Search for the cell housing the specified text and yield its [X, Y] center coordinate. 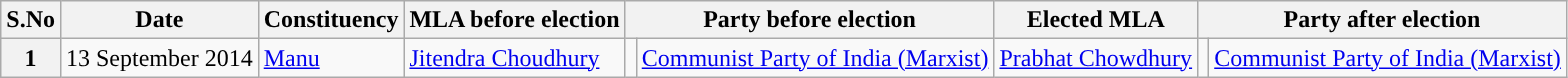
1 [31, 58]
Date [159, 20]
Constituency [331, 20]
Party before election [810, 20]
MLA before election [514, 20]
Manu [331, 58]
S.No [31, 20]
Jitendra Choudhury [514, 58]
Elected MLA [1096, 20]
Party after election [1382, 20]
13 September 2014 [159, 58]
Prabhat Chowdhury [1096, 58]
